Return (X, Y) of the center of cell containing provided text 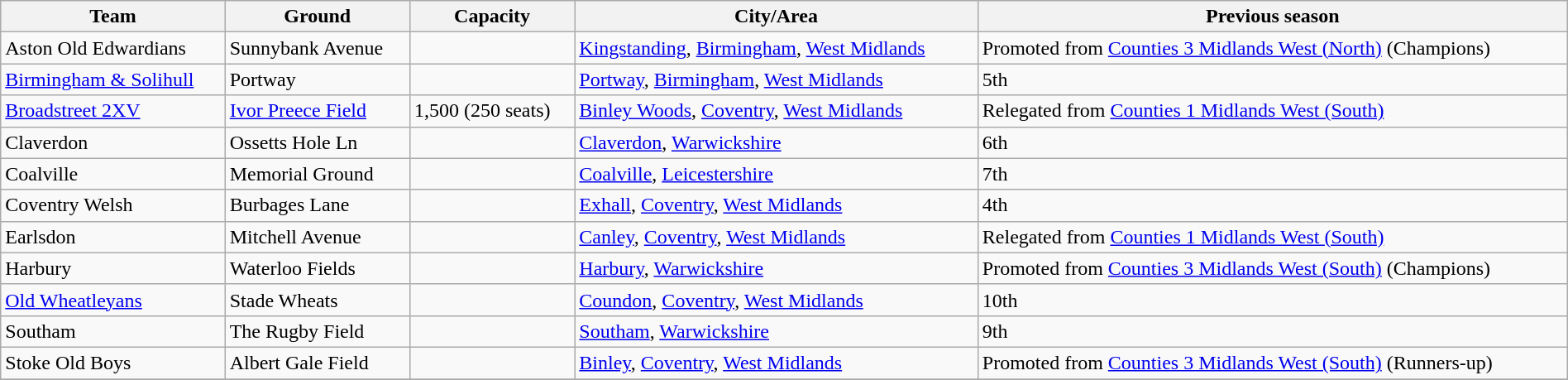
Memorial Ground (318, 174)
Burbages Lane (318, 205)
Capacity (491, 17)
Exhall, Coventry, West Midlands (776, 205)
Promoted from Counties 3 Midlands West (South) (Runners-up) (1272, 363)
City/Area (776, 17)
Harbury, Warwickshire (776, 268)
Southam, Warwickshire (776, 331)
Binley, Coventry, West Midlands (776, 363)
The Rugby Field (318, 331)
10th (1272, 300)
9th (1272, 331)
Kingstanding, Birmingham, West Midlands (776, 48)
Previous season (1272, 17)
5th (1272, 79)
Coventry Welsh (112, 205)
Portway, Birmingham, West Midlands (776, 79)
Mitchell Avenue (318, 237)
Earlsdon (112, 237)
Aston Old Edwardians (112, 48)
Old Wheatleyans (112, 300)
4th (1272, 205)
Ground (318, 17)
7th (1272, 174)
1,500 (250 seats) (491, 111)
Ivor Preece Field (318, 111)
Broadstreet 2XV (112, 111)
Harbury (112, 268)
Coundon, Coventry, West Midlands (776, 300)
Portway (318, 79)
Stoke Old Boys (112, 363)
Team (112, 17)
Claverdon, Warwickshire (776, 142)
Canley, Coventry, West Midlands (776, 237)
Claverdon (112, 142)
Albert Gale Field (318, 363)
6th (1272, 142)
Waterloo Fields (318, 268)
Stade Wheats (318, 300)
Promoted from Counties 3 Midlands West (South) (Champions) (1272, 268)
Birmingham & Solihull (112, 79)
Promoted from Counties 3 Midlands West (North) (Champions) (1272, 48)
Ossetts Hole Ln (318, 142)
Binley Woods, Coventry, West Midlands (776, 111)
Sunnybank Avenue (318, 48)
Southam (112, 331)
Coalville, Leicestershire (776, 174)
Coalville (112, 174)
